Locate the cell with the specified text and output its [X, Y] center coordinate. 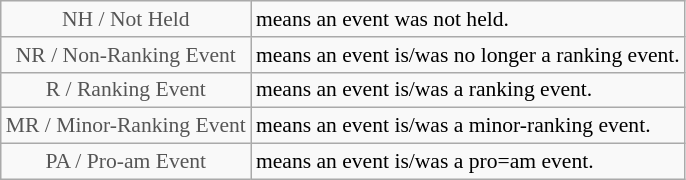
means an event is/was a pro=am event. [468, 162]
means an event is/was a minor-ranking event. [468, 126]
PA / Pro-am Event [126, 162]
means an event is/was a ranking event. [468, 90]
means an event was not held. [468, 19]
R / Ranking Event [126, 90]
NR / Non-Ranking Event [126, 55]
means an event is/was no longer a ranking event. [468, 55]
MR / Minor-Ranking Event [126, 126]
NH / Not Held [126, 19]
